Output the (x, y) coordinate of the center of the cell containing the given text.  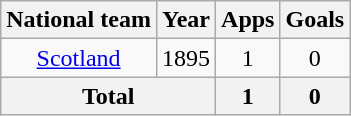
1895 (186, 58)
Goals (315, 20)
Apps (248, 20)
National team (79, 20)
Year (186, 20)
Total (108, 96)
Scotland (79, 58)
